Detect which cell encompasses the target text, then output its [X, Y] center coordinate. 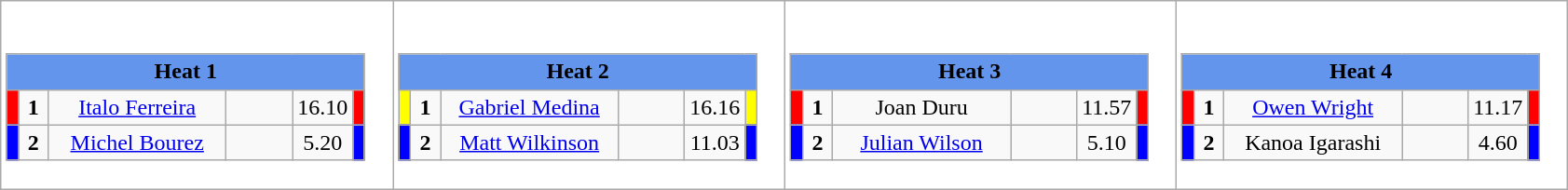
Heat 4 [1360, 72]
16.16 [716, 107]
Kanoa Igarashi [1314, 142]
Joan Duru [922, 107]
Heat 4 1 Owen Wright 11.17 2 Kanoa Igarashi 4.60 [1372, 95]
5.20 [322, 142]
11.03 [716, 142]
Julian Wilson [922, 142]
Heat 3 [969, 72]
11.57 [1107, 107]
Heat 2 1 Gabriel Medina 16.16 2 Matt Wilkinson 11.03 [589, 95]
4.60 [1498, 142]
Heat 1 1 Italo Ferreira 16.10 2 Michel Bourez 5.20 [198, 95]
Michel Bourez [138, 142]
Owen Wright [1314, 107]
16.10 [322, 107]
Italo Ferreira [138, 107]
Matt Wilkinson [529, 142]
Gabriel Medina [529, 107]
5.10 [1107, 142]
Heat 3 1 Joan Duru 11.57 2 Julian Wilson 5.10 [981, 95]
Heat 2 [578, 72]
11.17 [1498, 107]
Heat 1 [185, 72]
